Return the (x, y) coordinate for the center point of the cell that contains the specified text.  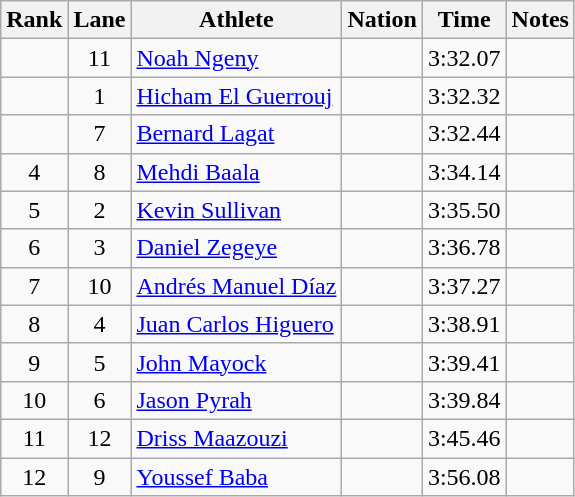
3:38.91 (464, 324)
Lane (100, 20)
Nation (382, 20)
Bernard Lagat (236, 134)
Andrés Manuel Díaz (236, 286)
3:56.08 (464, 477)
3:32.44 (464, 134)
Notes (540, 20)
Athlete (236, 20)
John Mayock (236, 362)
3:39.41 (464, 362)
3:35.50 (464, 210)
3:39.84 (464, 400)
Jason Pyrah (236, 400)
1 (100, 96)
3:36.78 (464, 248)
Noah Ngeny (236, 58)
3:37.27 (464, 286)
Youssef Baba (236, 477)
Juan Carlos Higuero (236, 324)
2 (100, 210)
Kevin Sullivan (236, 210)
Daniel Zegeye (236, 248)
3:32.07 (464, 58)
Mehdi Baala (236, 172)
Rank (34, 20)
3 (100, 248)
Driss Maazouzi (236, 438)
3:45.46 (464, 438)
Time (464, 20)
3:32.32 (464, 96)
3:34.14 (464, 172)
Hicham El Guerrouj (236, 96)
